Determine the (X, Y) coordinate at the center of the cell enclosing the given text.  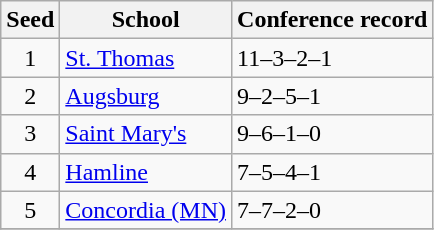
Concordia (MN) (146, 210)
Seed (30, 20)
5 (30, 210)
Hamline (146, 172)
7–5–4–1 (332, 172)
9–6–1–0 (332, 134)
St. Thomas (146, 58)
4 (30, 172)
Augsburg (146, 96)
7–7–2–0 (332, 210)
3 (30, 134)
1 (30, 58)
Saint Mary's (146, 134)
2 (30, 96)
11–3–2–1 (332, 58)
Conference record (332, 20)
School (146, 20)
9–2–5–1 (332, 96)
